Determine the [X, Y] coordinate at the center of the cell enclosing the given text.  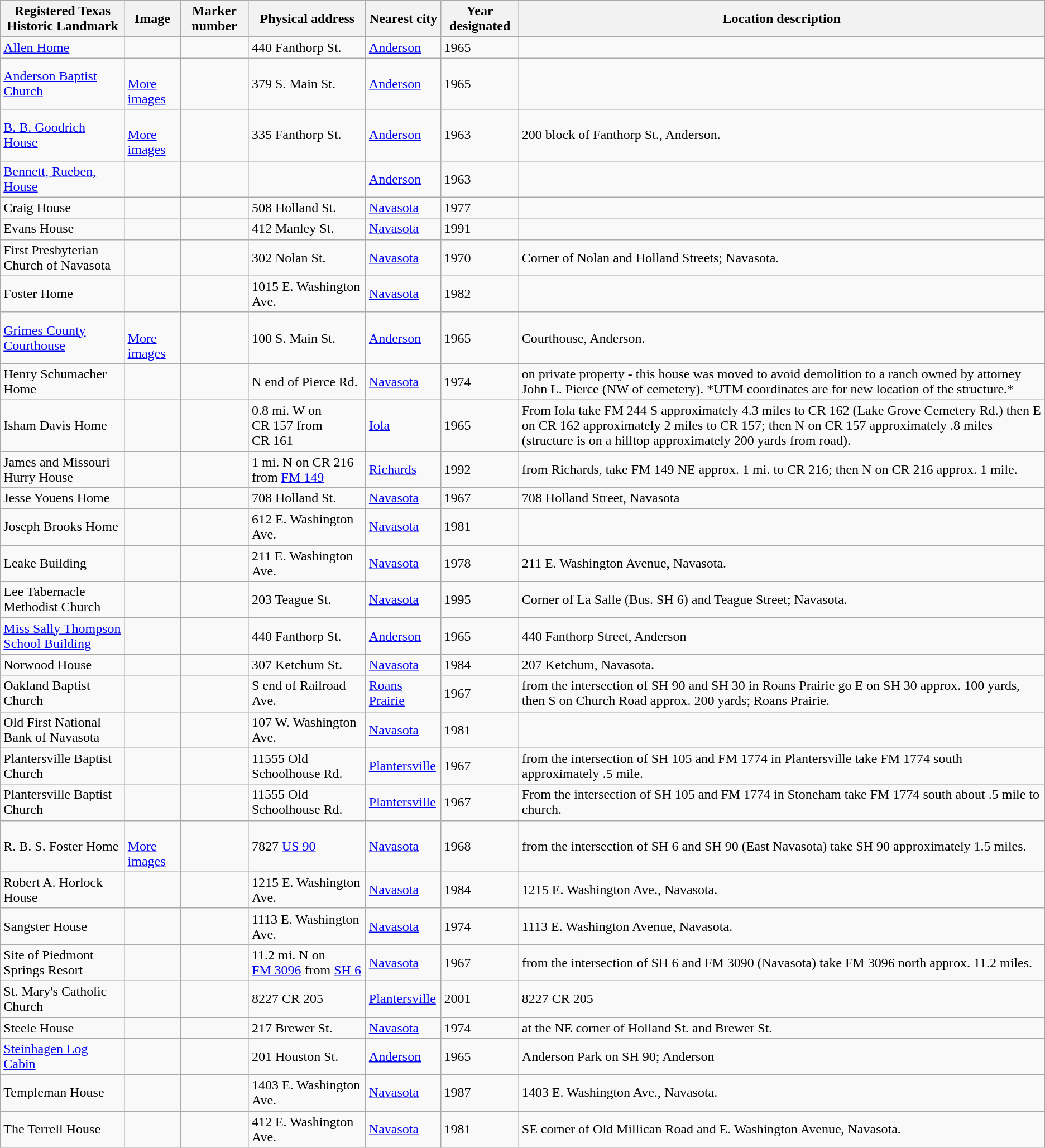
Anderson Baptist Church [63, 84]
1987 [480, 1093]
The Terrell House [63, 1130]
Joseph Brooks Home [63, 527]
307 Ketchum St. [307, 665]
508 Holland St. [307, 208]
Miss Sally Thompson School Building [63, 636]
Location description [782, 19]
Bennett, Rueben, House [63, 179]
from the intersection of SH 105 and FM 1774 in Plantersville take FM 1774 south approximately .5 mile. [782, 766]
1215 E. Washington Ave., Navasota. [782, 890]
Physical address [307, 19]
211 E. Washington Avenue, Navasota. [782, 564]
Sangster House [63, 926]
1970 [480, 258]
1995 [480, 599]
SE corner of Old Millican Road and E. Washington Avenue, Navasota. [782, 1130]
Craig House [63, 208]
412 E. Washington Ave. [307, 1130]
S end of Railroad Ave. [307, 693]
Allen Home [63, 47]
1982 [480, 294]
From the intersection of SH 105 and FM 1774 in Stoneham take FM 1774 south about .5 mile to church. [782, 803]
Site of Piedmont Springs Resort [63, 962]
100 S. Main St. [307, 338]
440 Fanthorp Street, Anderson [782, 636]
302 Nolan St. [307, 258]
from Richards, take FM 149 NE approx. 1 mi. to CR 216; then N on CR 216 approx. 1 mile. [782, 469]
1 mi. N on CR 216 from FM 149 [307, 469]
1403 E. Washington Ave., Navasota. [782, 1093]
Corner of Nolan and Holland Streets; Navasota. [782, 258]
1977 [480, 208]
1992 [480, 469]
Jesse Youens Home [63, 498]
Leake Building [63, 564]
Henry Schumacher Home [63, 382]
Roans Prairie [403, 693]
from the intersection of SH 90 and SH 30 in Roans Prairie go E on SH 30 approx. 100 yards, then S on Church Road approx. 200 yards; Roans Prairie. [782, 693]
1113 E. Washington Avenue, Navasota. [782, 926]
200 block of Fanthorp St., Anderson. [782, 135]
1978 [480, 564]
Courthouse, Anderson. [782, 338]
Anderson Park on SH 90; Anderson [782, 1057]
Templeman House [63, 1093]
612 E. Washington Ave. [307, 527]
Nearest city [403, 19]
412 Manley St. [307, 229]
335 Fanthorp St. [307, 135]
2001 [480, 999]
1015 E. Washington Ave. [307, 294]
1215 E. Washington Ave. [307, 890]
201 Houston St. [307, 1057]
1968 [480, 846]
0.8 mi. W on CR 157 from CR 161 [307, 425]
708 Holland Street, Navasota [782, 498]
217 Brewer St. [307, 1027]
James and Missouri Hurry House [63, 469]
St. Mary's Catholic Church [63, 999]
Image [152, 19]
Isham Davis Home [63, 425]
from the intersection of SH 6 and SH 90 (East Navasota) take SH 90 approximately 1.5 miles. [782, 846]
Oakland Baptist Church [63, 693]
Evans House [63, 229]
211 E. Washington Ave. [307, 564]
N end of Pierce Rd. [307, 382]
from the intersection of SH 6 and FM 3090 (Navasota) take FM 3096 north approx. 11.2 miles. [782, 962]
207 Ketchum, Navasota. [782, 665]
11.2 mi. N on FM 3096 from SH 6 [307, 962]
Norwood House [63, 665]
Robert A. Horlock House [63, 890]
Richards [403, 469]
708 Holland St. [307, 498]
Grimes County Courthouse [63, 338]
Corner of La Salle (Bus. SH 6) and Teague Street; Navasota. [782, 599]
Year designated [480, 19]
R. B. S. Foster Home [63, 846]
Iola [403, 425]
Foster Home [63, 294]
B. B. Goodrich House [63, 135]
Marker number [214, 19]
at the NE corner of Holland St. and Brewer St. [782, 1027]
Steele House [63, 1027]
203 Teague St. [307, 599]
First Presbyterian Church of Navasota [63, 258]
Old First National Bank of Navasota [63, 730]
Registered Texas Historic Landmark [63, 19]
1403 E. Washington Ave. [307, 1093]
1113 E. Washington Ave. [307, 926]
107 W. Washington Ave. [307, 730]
7827 US 90 [307, 846]
Lee Tabernacle Methodist Church [63, 599]
Steinhagen Log Cabin [63, 1057]
1991 [480, 229]
379 S. Main St. [307, 84]
